Locate the cell with the specified text and output its (x, y) center coordinate. 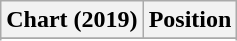
Position (190, 20)
Chart (2019) (72, 20)
